Determine the [X, Y] coordinate at the center of the cell enclosing the given text.  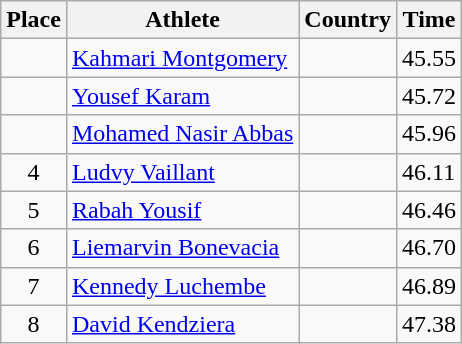
46.89 [430, 286]
7 [34, 286]
Liemarvin Bonevacia [182, 248]
Kahmari Montgomery [182, 58]
Ludvy Vaillant [182, 172]
47.38 [430, 324]
Kennedy Luchembe [182, 286]
46.70 [430, 248]
Place [34, 20]
Country [348, 20]
46.46 [430, 210]
Yousef Karam [182, 96]
Mohamed Nasir Abbas [182, 134]
6 [34, 248]
4 [34, 172]
Rabah Yousif [182, 210]
David Kendziera [182, 324]
Time [430, 20]
45.72 [430, 96]
Athlete [182, 20]
45.55 [430, 58]
5 [34, 210]
8 [34, 324]
45.96 [430, 134]
46.11 [430, 172]
